Scan for the cell matching the given text and deliver its (X, Y) coordinate at center. 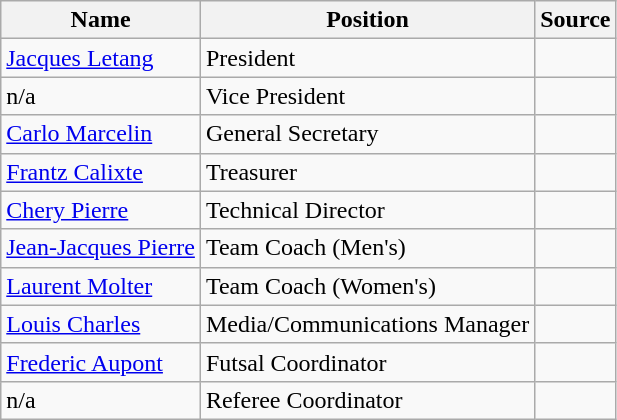
Chery Pierre (101, 210)
Futsal Coordinator (367, 362)
President (367, 58)
Treasurer (367, 172)
Frederic Aupont (101, 362)
Louis Charles (101, 324)
Referee Coordinator (367, 400)
Carlo Marcelin (101, 134)
Technical Director (367, 210)
Media/Communications Manager (367, 324)
Name (101, 20)
General Secretary (367, 134)
Jean-Jacques Pierre (101, 248)
Frantz Calixte (101, 172)
Jacques Letang (101, 58)
Vice President (367, 96)
Team Coach (Men's) (367, 248)
Position (367, 20)
Laurent Molter (101, 286)
Team Coach (Women's) (367, 286)
Source (576, 20)
